Search for the cell housing the specified text and yield its (x, y) center coordinate. 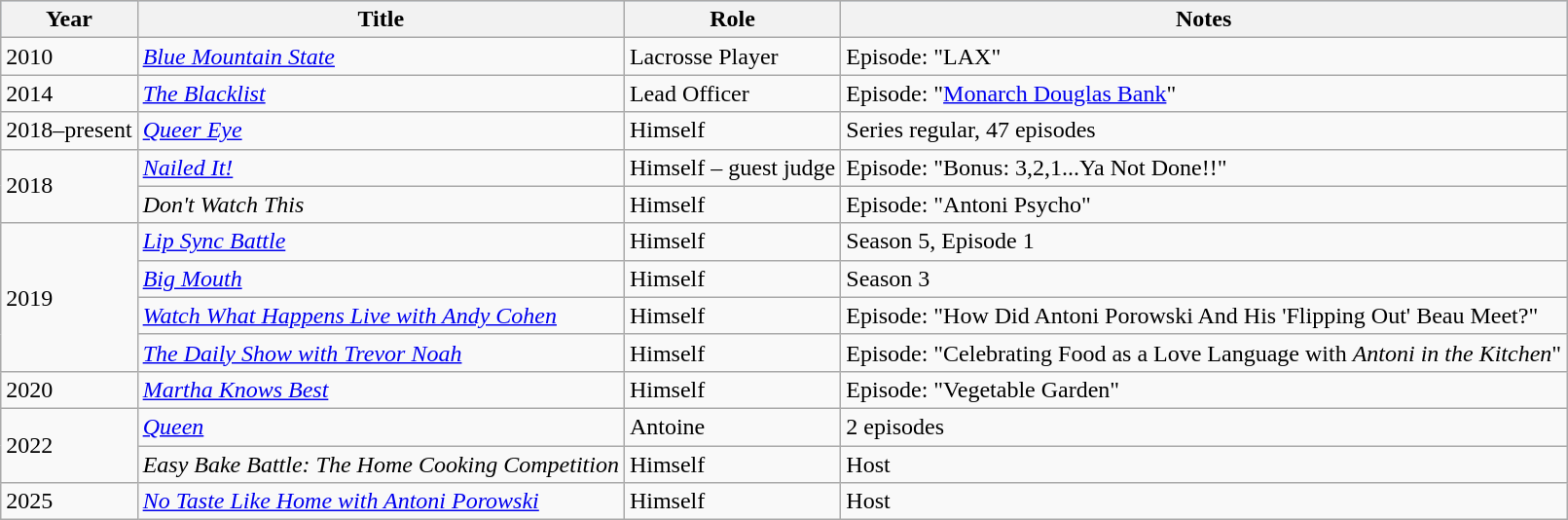
The Daily Show with Trevor Noah (381, 353)
Title (381, 19)
2018 (69, 186)
Himself – guest judge (732, 167)
Role (732, 19)
Episode: "Monarch Douglas Bank" (1204, 93)
Year (69, 19)
Notes (1204, 19)
Queen (381, 427)
Episode: "Antoni Psycho" (1204, 204)
Episode: "LAX" (1204, 56)
Lip Sync Battle (381, 241)
2014 (69, 93)
Don't Watch This (381, 204)
Episode: "Celebrating Food as a Love Language with Antoni in the Kitchen" (1204, 353)
2 episodes (1204, 427)
Antoine (732, 427)
Season 5, Episode 1 (1204, 241)
Series regular, 47 episodes (1204, 130)
2025 (69, 501)
Season 3 (1204, 279)
2018–present (69, 130)
Martha Knows Best (381, 390)
Watch What Happens Live with Andy Cohen (381, 316)
2020 (69, 390)
Big Mouth (381, 279)
Queer Eye (381, 130)
Lead Officer (732, 93)
Nailed It! (381, 167)
Episode: "How Did Antoni Porowski And His 'Flipping Out' Beau Meet?" (1204, 316)
No Taste Like Home with Antoni Porowski (381, 501)
The Blacklist (381, 93)
Lacrosse Player (732, 56)
Episode: "Vegetable Garden" (1204, 390)
Blue Mountain State (381, 56)
2019 (69, 297)
2010 (69, 56)
Episode: "Bonus: 3,2,1...Ya Not Done!!" (1204, 167)
Easy Bake Battle: The Home Cooking Competition (381, 464)
2022 (69, 445)
